Detect which cell encompasses the target text, then output its (X, Y) center coordinate. 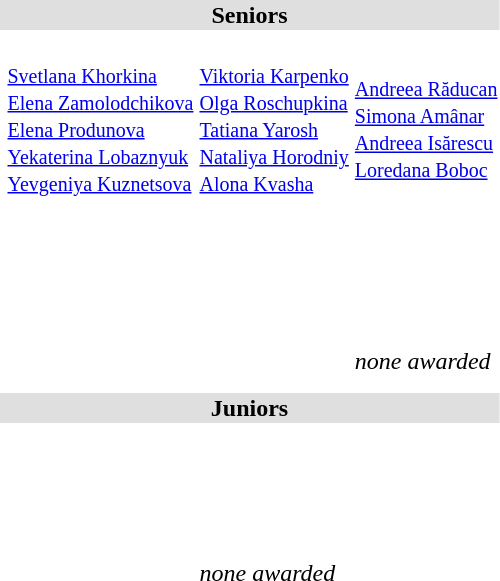
Seniors (250, 15)
Svetlana KhorkinaElena ZamolodchikovaElena ProdunovaYekaterina LobaznyukYevgeniya Kuznetsova (100, 116)
Viktoria KarpenkoOlga RoschupkinaTatiana YaroshNataliya HorodniyAlona Kvasha (274, 116)
none awarded (426, 362)
Juniors (250, 408)
Andreea RăducanSimona AmânarAndreea IsărescuLoredana Boboc (426, 116)
